Output the (x, y) coordinate of the center of the cell containing the given text.  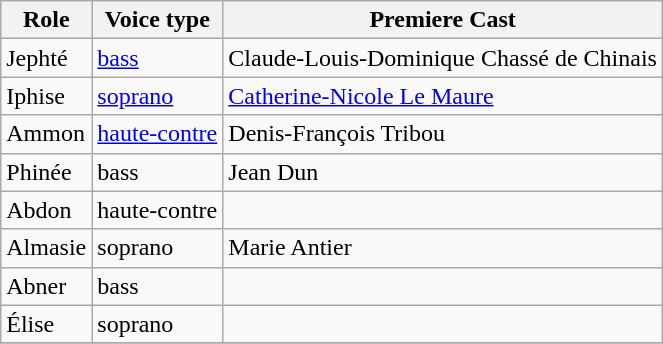
Élise (46, 324)
Marie Antier (443, 248)
Catherine-Nicole Le Maure (443, 96)
Abner (46, 286)
Jean Dun (443, 172)
Phinée (46, 172)
Role (46, 20)
Premiere Cast (443, 20)
Almasie (46, 248)
Iphise (46, 96)
Ammon (46, 134)
Claude-Louis-Dominique Chassé de Chinais (443, 58)
Jephté (46, 58)
Voice type (158, 20)
Denis-François Tribou (443, 134)
Abdon (46, 210)
